Return the [X, Y] coordinate for the center point of the cell that contains the specified text.  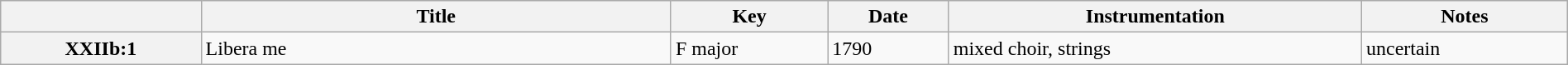
Notes [1464, 17]
F major [749, 48]
Key [749, 17]
Title [436, 17]
1790 [888, 48]
mixed choir, strings [1154, 48]
Libera me [436, 48]
Instrumentation [1154, 17]
uncertain [1464, 48]
XXIIb:1 [101, 48]
Date [888, 17]
